Capture the cell that displays the provided text and extract its (x, y) central coordinate. 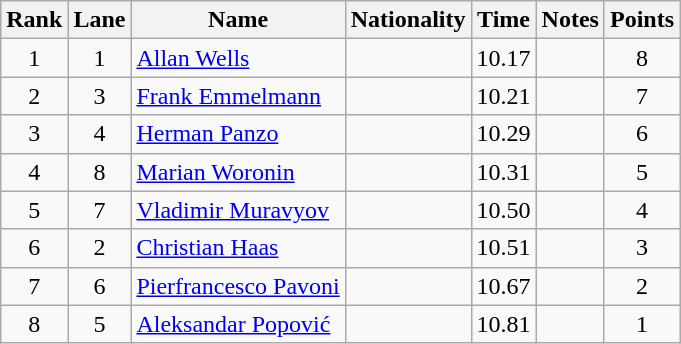
Herman Panzo (238, 134)
Nationality (408, 20)
Allan Wells (238, 58)
10.29 (504, 134)
10.17 (504, 58)
Vladimir Muravyov (238, 210)
Time (504, 20)
Points (642, 20)
Name (238, 20)
Christian Haas (238, 248)
Notes (570, 20)
Pierfrancesco Pavoni (238, 286)
10.67 (504, 286)
10.50 (504, 210)
Frank Emmelmann (238, 96)
Aleksandar Popović (238, 324)
Lane (100, 20)
Rank (34, 20)
10.21 (504, 96)
10.81 (504, 324)
10.51 (504, 248)
10.31 (504, 172)
Marian Woronin (238, 172)
